Scan for the cell matching the given text and deliver its [x, y] coordinate at center. 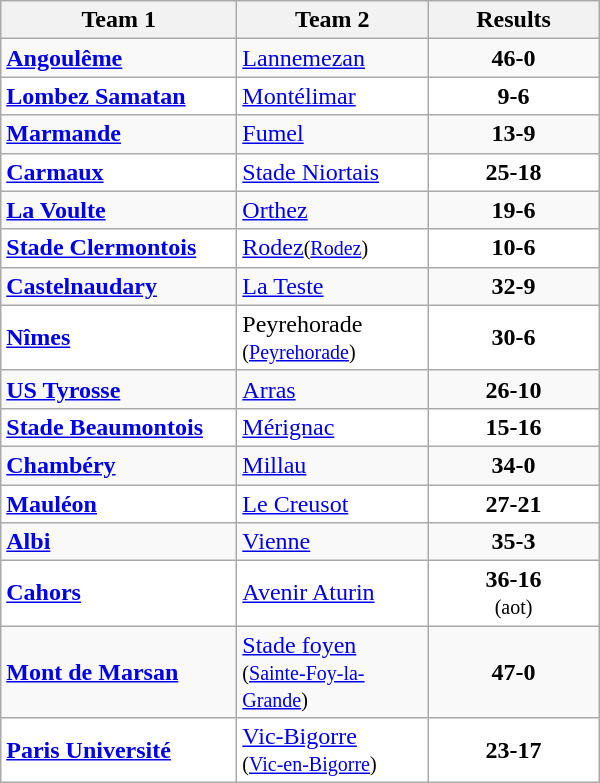
Vienne [332, 542]
Fumel [332, 134]
Stade Niortais [332, 172]
Peyrehorade (Peyrehorade) [332, 338]
9-6 [514, 96]
Team 1 [119, 20]
La Teste [332, 286]
Stade foyen (Sainte-Foy-la-Grande) [332, 672]
Lombez Samatan [119, 96]
Mérignac [332, 427]
10-6 [514, 248]
13-9 [514, 134]
Le Creusot [332, 503]
46-0 [514, 58]
Orthez [332, 210]
26-10 [514, 389]
Mauléon [119, 503]
Chambéry [119, 465]
La Voulte [119, 210]
Millau [332, 465]
US Tyrosse [119, 389]
23-17 [514, 750]
36-16 (aot) [514, 594]
Stade Beaumontois [119, 427]
Nîmes [119, 338]
Lannemezan [332, 58]
25-18 [514, 172]
Vic-Bigorre (Vic-en-Bigorre) [332, 750]
Stade Clermontois [119, 248]
27-21 [514, 503]
Arras [332, 389]
Marmande [119, 134]
32-9 [514, 286]
Castelnaudary [119, 286]
35-3 [514, 542]
30-6 [514, 338]
Mont de Marsan [119, 672]
Albi [119, 542]
Angoulême [119, 58]
Rodez(Rodez) [332, 248]
Avenir Aturin [332, 594]
15-16 [514, 427]
34-0 [514, 465]
Montélimar [332, 96]
Paris Université [119, 750]
Carmaux [119, 172]
47-0 [514, 672]
Results [514, 20]
Cahors [119, 594]
19-6 [514, 210]
Team 2 [332, 20]
